Detect which cell encompasses the target text, then output its (X, Y) center coordinate. 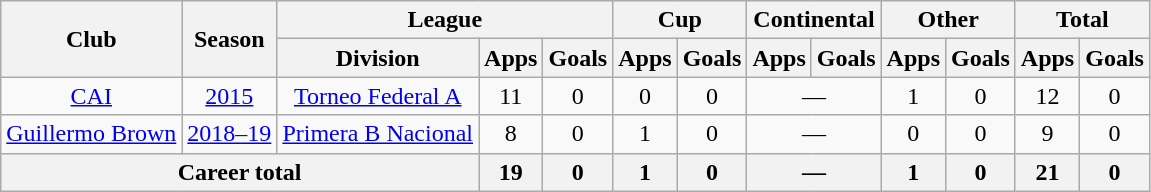
21 (1047, 172)
Season (230, 39)
Career total (240, 172)
Guillermo Brown (92, 134)
Continental (814, 20)
9 (1047, 134)
Primera B Nacional (378, 134)
Other (948, 20)
8 (511, 134)
Club (92, 39)
CAI (92, 96)
12 (1047, 96)
19 (511, 172)
11 (511, 96)
Division (378, 58)
2018–19 (230, 134)
League (445, 20)
Cup (680, 20)
2015 (230, 96)
Torneo Federal A (378, 96)
Total (1082, 20)
